Determine the (X, Y) coordinate at the center of the cell enclosing the given text.  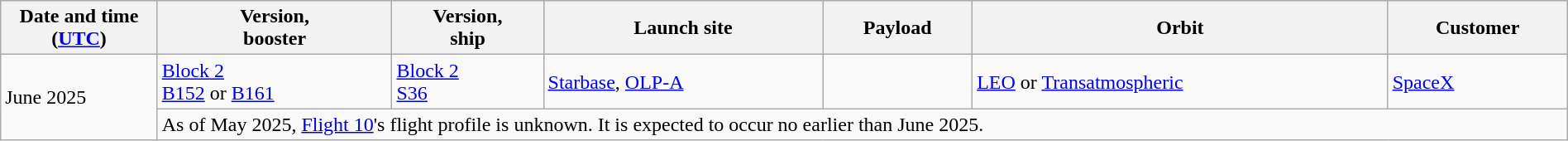
Version,booster (275, 28)
Customer (1477, 28)
Launch site (683, 28)
Version,ship (468, 28)
Starbase, OLP-A (683, 81)
Payload (898, 28)
SpaceX (1477, 81)
LEO or Transatmospheric (1180, 81)
Block 2B152 or B161 (275, 81)
Date and time (UTC) (79, 28)
Orbit (1180, 28)
As of May 2025, Flight 10's flight profile is unknown. It is expected to occur no earlier than June 2025. (862, 124)
Block 2S36 (468, 81)
June 2025 (79, 98)
